Return [X, Y] of the center of cell containing provided text 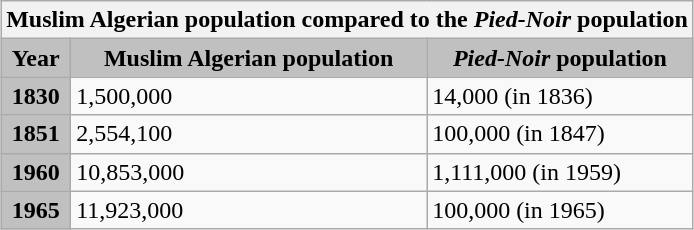
1960 [36, 172]
Muslim Algerian population [249, 58]
1830 [36, 96]
2,554,100 [249, 134]
Muslim Algerian population compared to the Pied-Noir population [348, 20]
100,000 (in 1965) [560, 210]
14,000 (in 1836) [560, 96]
1,111,000 (in 1959) [560, 172]
Pied-Noir population [560, 58]
1965 [36, 210]
10,853,000 [249, 172]
1851 [36, 134]
Year [36, 58]
1,500,000 [249, 96]
11,923,000 [249, 210]
100,000 (in 1847) [560, 134]
